Output the (X, Y) coordinate of the center of the cell containing the given text.  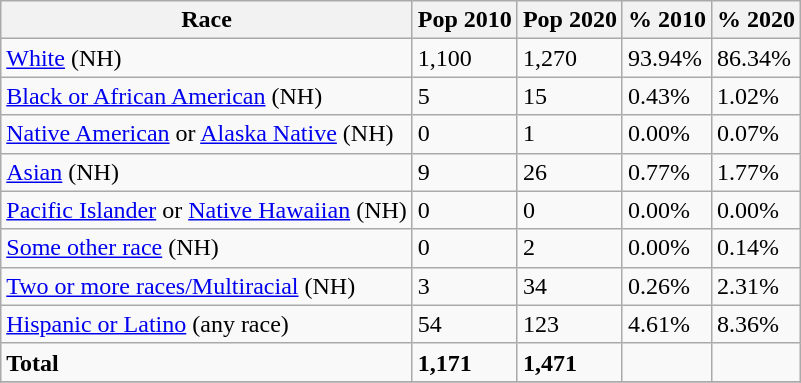
1,100 (464, 58)
1 (570, 134)
15 (570, 96)
5 (464, 96)
Some other race (NH) (207, 248)
% 2010 (666, 20)
3 (464, 286)
86.34% (756, 58)
9 (464, 172)
Black or African American (NH) (207, 96)
2 (570, 248)
34 (570, 286)
White (NH) (207, 58)
1,171 (464, 362)
Race (207, 20)
93.94% (666, 58)
Pacific Islander or Native Hawaiian (NH) (207, 210)
1,270 (570, 58)
Native American or Alaska Native (NH) (207, 134)
26 (570, 172)
1.02% (756, 96)
0.26% (666, 286)
% 2020 (756, 20)
1.77% (756, 172)
0.14% (756, 248)
0.43% (666, 96)
Total (207, 362)
Asian (NH) (207, 172)
Hispanic or Latino (any race) (207, 324)
123 (570, 324)
1,471 (570, 362)
4.61% (666, 324)
Pop 2010 (464, 20)
0.77% (666, 172)
Two or more races/Multiracial (NH) (207, 286)
0.07% (756, 134)
54 (464, 324)
8.36% (756, 324)
Pop 2020 (570, 20)
2.31% (756, 286)
